For the text-containing cell, return its midpoint in (x, y) coordinate format. 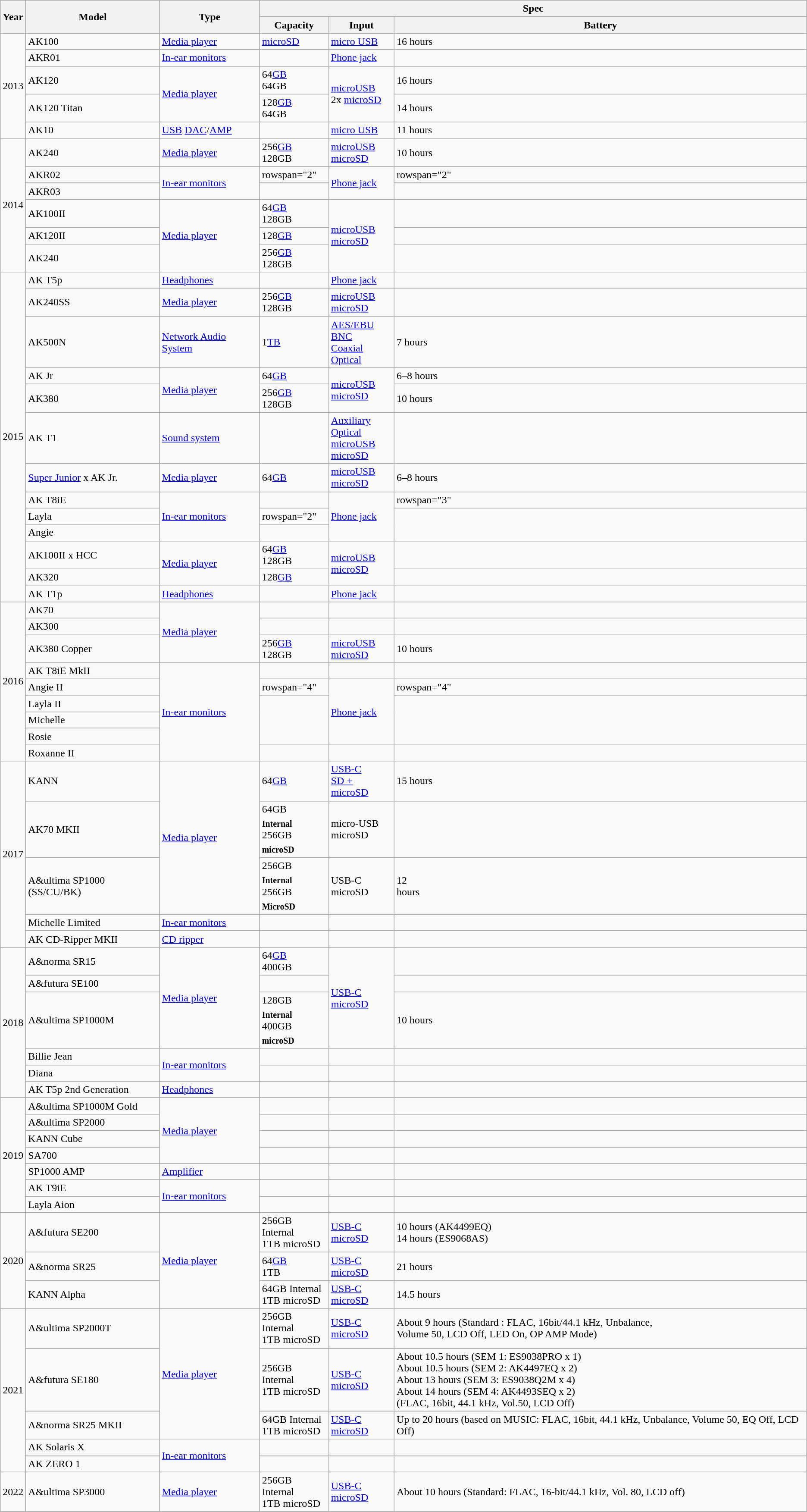
AKR03 (93, 191)
Model (93, 17)
AK100II x HCC (93, 555)
2018 (13, 1022)
AK120 (93, 80)
256GBInternal256GBMicroSD (294, 886)
AK300 (93, 626)
AK T1p (93, 593)
microUSB2x microSD (361, 94)
AK320 (93, 577)
KANN (93, 781)
About 10 hours (Standard: FLAC, 16-bit/44.1 kHz, Vol. 80, LCD off) (600, 1492)
microSD (294, 41)
AK240SS (93, 303)
AuxiliaryOpticalmicroUSBmicroSD (361, 438)
2013 (13, 86)
A&ultima SP1000M Gold (93, 1106)
10 hours (AK4499EQ)14 hours (ES9068AS) (600, 1233)
AK ZERO 1 (93, 1464)
AES/EBUBNCCoaxialOptical (361, 342)
A&ultima SP3000 (93, 1492)
AK70 MKII (93, 829)
128GBInternal400GBmicroSD (294, 1020)
64GB 400GB (294, 961)
2019 (13, 1155)
AK70 (93, 610)
Layla Aion (93, 1205)
Spec (533, 9)
USB DAC/AMP (210, 130)
2017 (13, 854)
7 hours (600, 342)
AK120 Titan (93, 108)
AK Solaris X (93, 1447)
AK CD-Ripper MKII (93, 939)
KANN Cube (93, 1139)
A&ultima SP1000 (SS/CU/BK) (93, 886)
14 hours (600, 108)
A&futura SE100 (93, 983)
1TB (294, 342)
Michelle (93, 720)
SP1000 AMP (93, 1172)
64GB64GB (294, 80)
A&norma SR15 (93, 961)
SA700 (93, 1155)
64GBInternal256GBmicroSD (294, 829)
64GB 1TB (294, 1266)
About 9 hours (Standard : FLAC, 16bit/44.1 kHz, Unbalance,Volume 50, LCD Off, LED On, OP AMP Mode) (600, 1328)
AK T9iE (93, 1188)
Amplifier (210, 1172)
A&ultima SP2000 (93, 1122)
AKR01 (93, 58)
A&norma SR25 MKII (93, 1425)
21 hours (600, 1266)
Input (361, 25)
Angie II (93, 687)
AK T8iE MkII (93, 671)
A&futura SE200 (93, 1233)
rowspan="3" (600, 500)
14.5 hours (600, 1295)
2020 (13, 1261)
AK100 (93, 41)
A&ultima SP2000T (93, 1328)
AKR02 (93, 175)
Roxanne II (93, 753)
2022 (13, 1492)
AK T1 (93, 438)
2016 (13, 681)
Up to 20 hours (based on MUSIC: FLAC, 16bit, 44.1 kHz, Unbalance, Volume 50, EQ Off, LCD Off) (600, 1425)
Sound system (210, 438)
AK500N (93, 342)
Battery (600, 25)
AK10 (93, 130)
Angie (93, 533)
A&ultima SP1000M (93, 1020)
AK T5p (93, 280)
Billie Jean (93, 1057)
Diana (93, 1073)
11 hours (600, 130)
Rosie (93, 737)
Year (13, 17)
Super Junior x AK Jr. (93, 478)
Capacity (294, 25)
AK100II (93, 213)
Michelle Limited (93, 922)
CD ripper (210, 939)
micro-USBmicroSD (361, 829)
12hours (600, 886)
15 hours (600, 781)
A&norma SR25 (93, 1266)
Layla (93, 516)
AK T8iE (93, 500)
Network Audio System (210, 342)
Layla II (93, 704)
KANN Alpha (93, 1295)
AK380 Copper (93, 649)
AK Jr (93, 376)
AK380 (93, 398)
USB-CSD + microSD (361, 781)
128GB64GB (294, 108)
2014 (13, 205)
Type (210, 17)
2015 (13, 437)
AK120II (93, 235)
2021 (13, 1390)
AK T5p 2nd Generation (93, 1089)
A&futura SE180 (93, 1380)
